Identify which cell holds the provided text, then report its [X, Y] central coordinate. 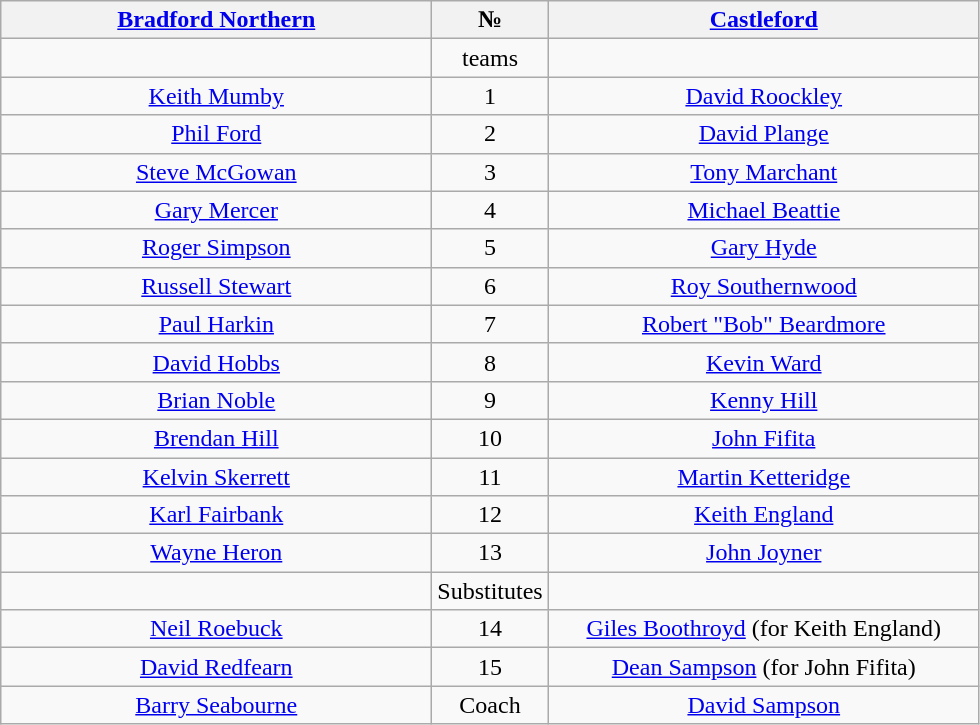
Barry Seabourne [216, 705]
Coach [490, 705]
Brendan Hill [216, 438]
8 [490, 362]
5 [490, 248]
12 [490, 515]
Roger Simpson [216, 248]
11 [490, 477]
3 [490, 172]
1 [490, 96]
Kelvin Skerrett [216, 477]
Gary Hyde [764, 248]
Phil Ford [216, 134]
№ [490, 20]
9 [490, 400]
Bradford Northern [216, 20]
4 [490, 210]
David Sampson [764, 705]
Karl Fairbank [216, 515]
Substitutes [490, 591]
Gary Mercer [216, 210]
Steve McGowan [216, 172]
David Hobbs [216, 362]
John Joyner [764, 553]
Castleford [764, 20]
13 [490, 553]
Robert "Bob" Beardmore [764, 324]
15 [490, 667]
Kenny Hill [764, 400]
teams [490, 58]
Paul Harkin [216, 324]
7 [490, 324]
Tony Marchant [764, 172]
Michael Beattie [764, 210]
David Redfearn [216, 667]
John Fifita [764, 438]
Dean Sampson (for John Fifita) [764, 667]
Giles Boothroyd (for Keith England) [764, 629]
6 [490, 286]
David Roockley [764, 96]
David Plange [764, 134]
Martin Ketteridge [764, 477]
Roy Southernwood [764, 286]
10 [490, 438]
Keith England [764, 515]
2 [490, 134]
Wayne Heron [216, 553]
14 [490, 629]
Keith Mumby [216, 96]
Neil Roebuck [216, 629]
Brian Noble [216, 400]
Kevin Ward [764, 362]
Russell Stewart [216, 286]
